Output the (x, y) coordinate of the center of the cell containing the given text.  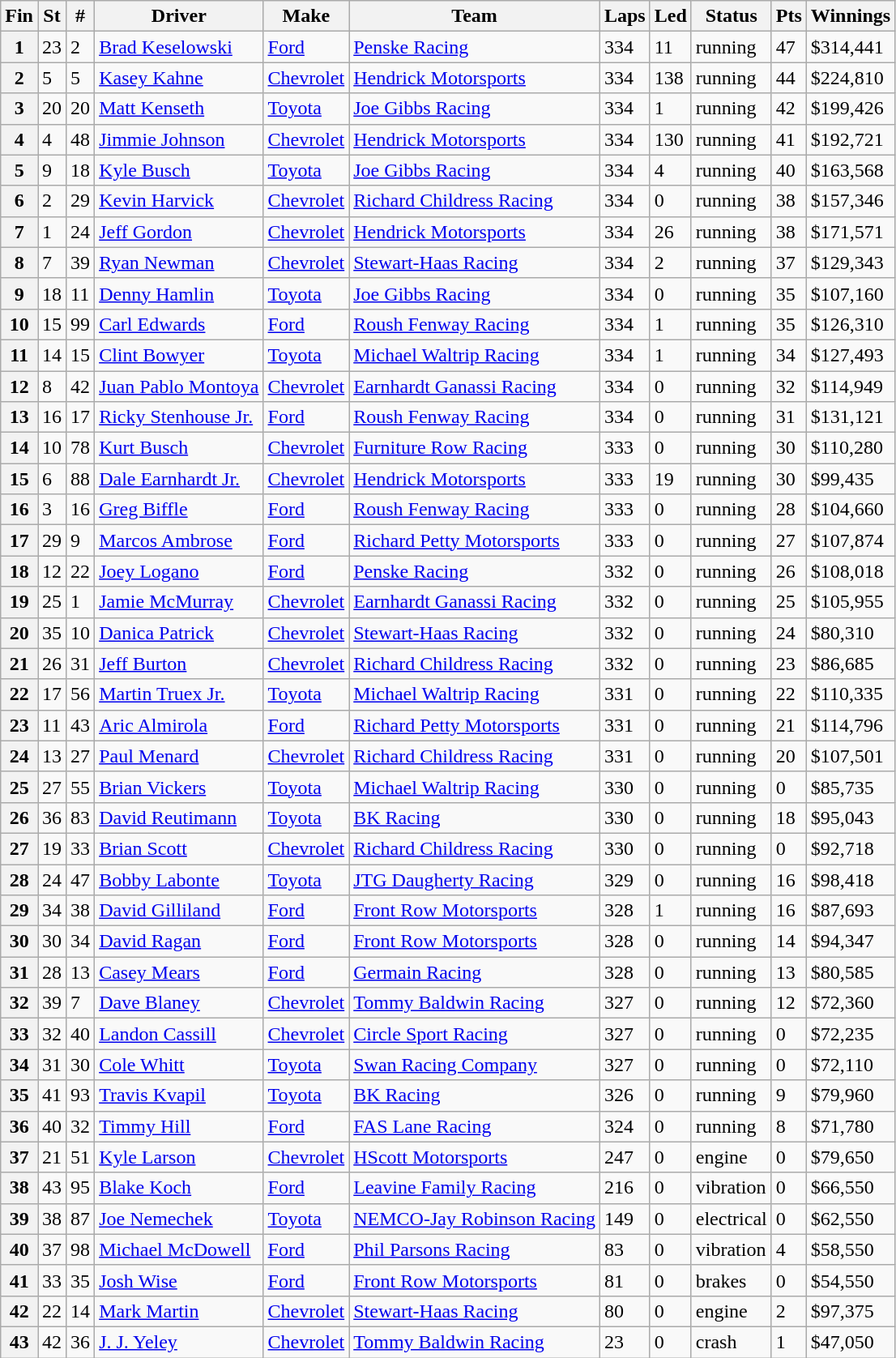
Furniture Row Racing (475, 448)
$80,585 (851, 972)
Brian Scott (179, 848)
Kyle Larson (179, 1157)
$87,693 (851, 911)
216 (625, 1188)
$99,435 (851, 479)
Denny Hamlin (179, 293)
$110,280 (851, 448)
$86,685 (851, 664)
Matt Kenseth (179, 109)
Michael McDowell (179, 1249)
80 (625, 1311)
$79,650 (851, 1157)
81 (625, 1280)
Kasey Kahne (179, 78)
$114,949 (851, 386)
Swan Racing Company (475, 1065)
$58,550 (851, 1249)
Mark Martin (179, 1311)
$129,343 (851, 263)
Brian Vickers (179, 787)
Brad Keselowski (179, 47)
Kyle Busch (179, 170)
brakes (731, 1280)
$199,426 (851, 109)
$107,874 (851, 540)
Joe Nemechek (179, 1219)
JTG Daugherty Racing (475, 879)
78 (81, 448)
Jeff Gordon (179, 232)
$97,375 (851, 1311)
$131,121 (851, 417)
Timmy Hill (179, 1126)
Germain Racing (475, 972)
J. J. Yeley (179, 1342)
88 (81, 479)
$72,360 (851, 1003)
Casey Mears (179, 972)
$72,235 (851, 1034)
Laps (625, 16)
Aric Almirola (179, 725)
$224,810 (851, 78)
FAS Lane Racing (475, 1126)
Jeff Burton (179, 664)
$126,310 (851, 324)
95 (81, 1188)
$71,780 (851, 1126)
48 (81, 139)
$47,050 (851, 1342)
Paul Menard (179, 756)
$192,721 (851, 139)
crash (731, 1342)
HScott Motorsports (475, 1157)
93 (81, 1095)
Landon Cassill (179, 1034)
$92,718 (851, 848)
$62,550 (851, 1219)
Dale Earnhardt Jr. (179, 479)
$114,796 (851, 725)
$66,550 (851, 1188)
Make (306, 16)
David Gilliland (179, 911)
$72,110 (851, 1065)
Blake Koch (179, 1188)
$314,441 (851, 47)
$80,310 (851, 633)
Dave Blaney (179, 1003)
149 (625, 1219)
Ryan Newman (179, 263)
Cole Whitt (179, 1065)
Kevin Harvick (179, 201)
55 (81, 787)
Jamie McMurray (179, 602)
130 (671, 139)
Clint Bowyer (179, 355)
Carl Edwards (179, 324)
$79,960 (851, 1095)
Led (671, 16)
Winnings (851, 16)
$157,346 (851, 201)
Phil Parsons Racing (475, 1249)
247 (625, 1157)
Martin Truex Jr. (179, 694)
Driver (179, 16)
$94,347 (851, 942)
$107,160 (851, 293)
Marcos Ambrose (179, 540)
Kurt Busch (179, 448)
St (52, 16)
$54,550 (851, 1280)
Danica Patrick (179, 633)
87 (81, 1219)
$163,568 (851, 170)
electrical (731, 1219)
$98,418 (851, 879)
Joey Logano (179, 571)
$110,335 (851, 694)
Team (475, 16)
David Ragan (179, 942)
329 (625, 879)
Josh Wise (179, 1280)
326 (625, 1095)
56 (81, 694)
Circle Sport Racing (475, 1034)
$108,018 (851, 571)
Leavine Family Racing (475, 1188)
98 (81, 1249)
Jimmie Johnson (179, 139)
51 (81, 1157)
$104,660 (851, 510)
99 (81, 324)
David Reutimann (179, 818)
Pts (789, 16)
44 (789, 78)
# (81, 16)
Greg Biffle (179, 510)
$127,493 (851, 355)
Status (731, 16)
Juan Pablo Montoya (179, 386)
Bobby Labonte (179, 879)
324 (625, 1126)
NEMCO-Jay Robinson Racing (475, 1219)
Fin (19, 16)
$95,043 (851, 818)
$107,501 (851, 756)
Ricky Stenhouse Jr. (179, 417)
Travis Kvapil (179, 1095)
$171,571 (851, 232)
$85,735 (851, 787)
$105,955 (851, 602)
138 (671, 78)
